For the text-containing cell, return its midpoint in (x, y) coordinate format. 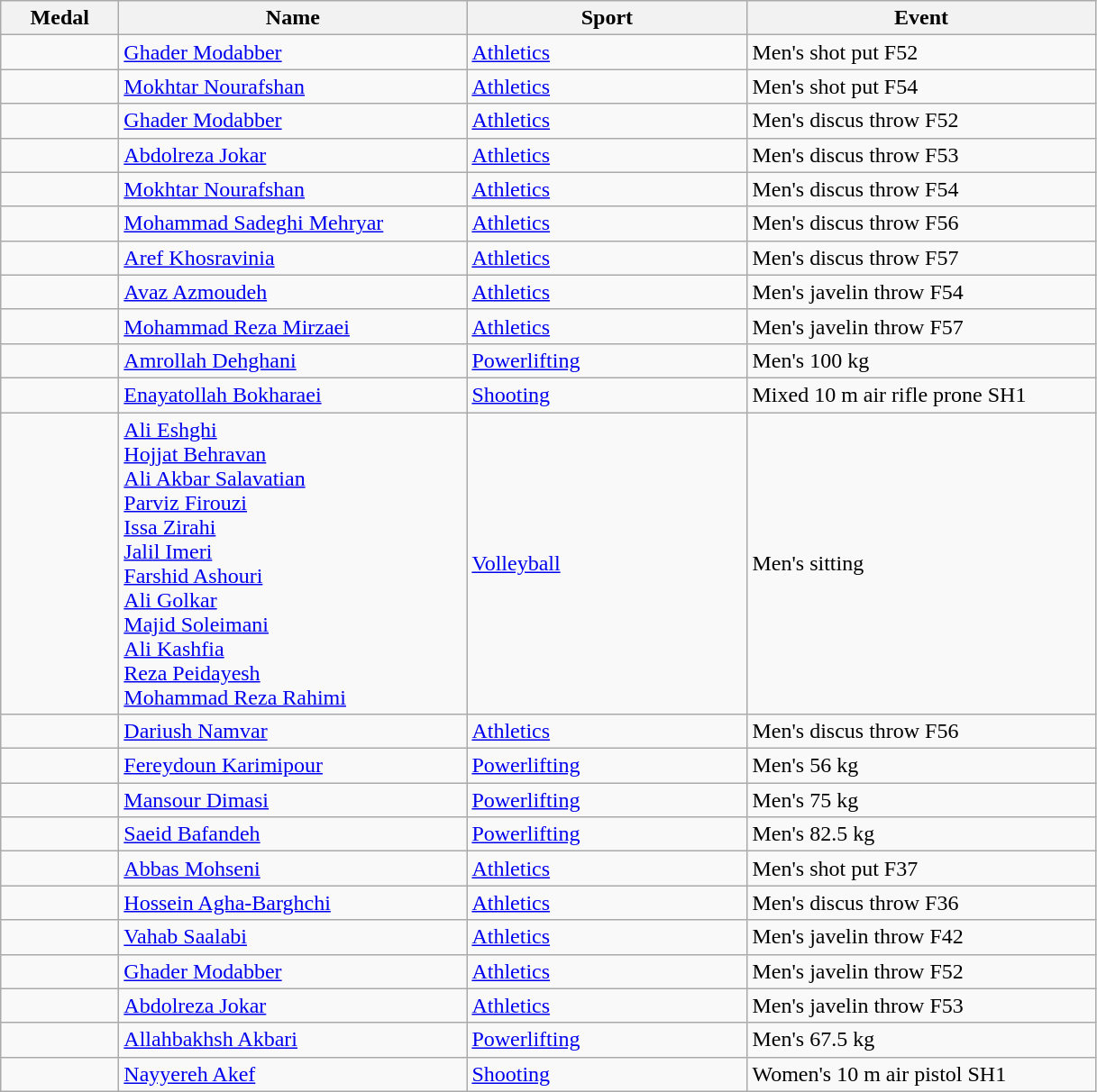
Men's 67.5 kg (921, 1040)
Men's 100 kg (921, 360)
Amrollah Dehghani (293, 360)
Saeid Bafandeh (293, 834)
Men's shot put F54 (921, 86)
Men's discus throw F57 (921, 258)
Volleyball (608, 564)
Enayatollah Bokharaei (293, 395)
Vahab Saalabi (293, 937)
Nayyereh Akef (293, 1074)
Aref Khosravinia (293, 258)
Men's discus throw F36 (921, 903)
Men's javelin throw F54 (921, 292)
Men's 56 kg (921, 766)
Mansour Dimasi (293, 800)
Medal (59, 18)
Event (921, 18)
Fereydoun Karimipour (293, 766)
Men's javelin throw F53 (921, 1006)
Mixed 10 m air rifle prone SH1 (921, 395)
Mohammad Sadeghi Mehryar (293, 223)
Men's javelin throw F42 (921, 937)
Dariush Namvar (293, 732)
Men's discus throw F53 (921, 155)
Men's discus throw F52 (921, 121)
Men's javelin throw F52 (921, 971)
Men's shot put F37 (921, 869)
Men's sitting (921, 564)
Men's 75 kg (921, 800)
Name (293, 18)
Mohammad Reza Mirzaei (293, 326)
Men's 82.5 kg (921, 834)
Hossein Agha-Barghchi (293, 903)
Women's 10 m air pistol SH1 (921, 1074)
Avaz Azmoudeh (293, 292)
Abbas Mohseni (293, 869)
Men's shot put F52 (921, 52)
Men's discus throw F54 (921, 189)
Allahbakhsh Akbari (293, 1040)
Sport (608, 18)
Men's javelin throw F57 (921, 326)
